Output the (x, y) coordinate of the center of the cell containing the given text.  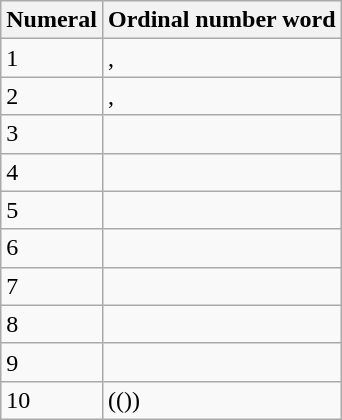
1 (52, 58)
4 (52, 172)
9 (52, 362)
(()) (222, 400)
5 (52, 210)
8 (52, 324)
Ordinal number word (222, 20)
10 (52, 400)
2 (52, 96)
Numeral (52, 20)
3 (52, 134)
7 (52, 286)
6 (52, 248)
